Extract the [x, y] coordinate from the center of the cell holding the provided text.  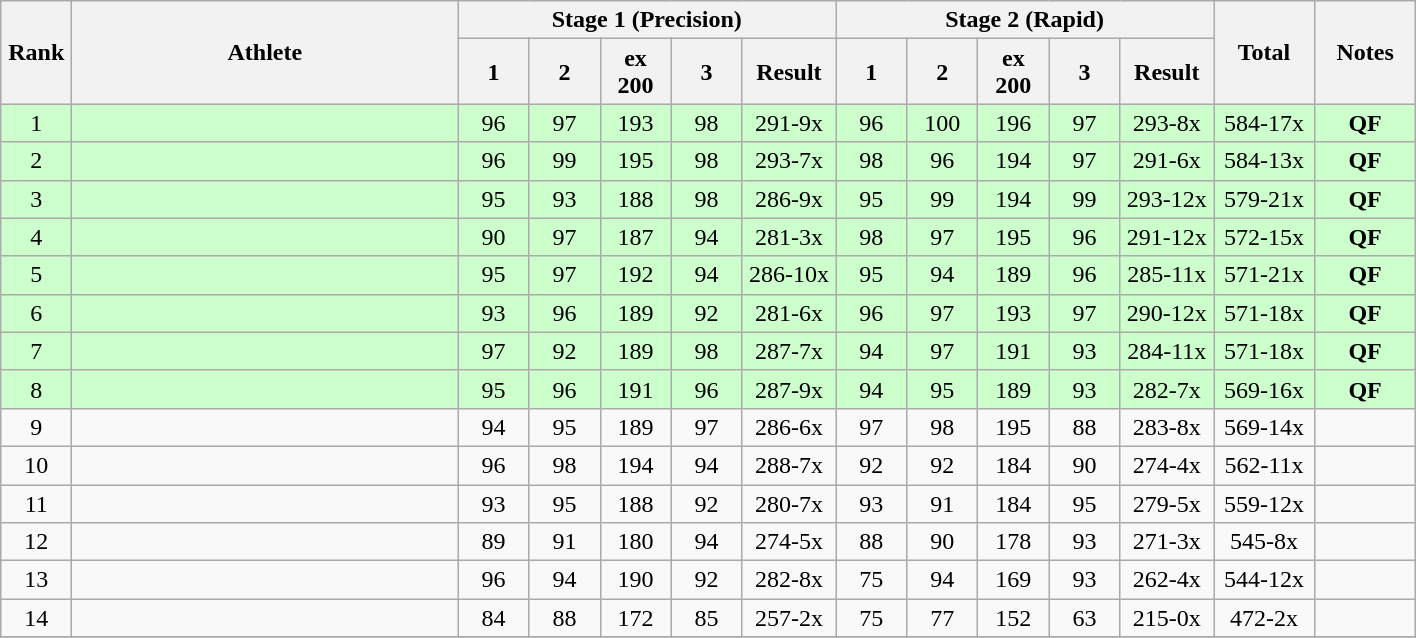
545-8x [1264, 542]
89 [494, 542]
Stage 2 (Rapid) [1025, 20]
Total [1264, 52]
284-11x [1167, 351]
472-2x [1264, 618]
196 [1014, 123]
180 [636, 542]
291-9x [789, 123]
544-12x [1264, 580]
286-9x [789, 199]
4 [36, 237]
287-7x [789, 351]
291-12x [1167, 237]
Athlete [265, 52]
100 [942, 123]
77 [942, 618]
178 [1014, 542]
288-7x [789, 465]
Notes [1366, 52]
257-2x [789, 618]
291-6x [1167, 161]
559-12x [1264, 503]
262-4x [1167, 580]
572-15x [1264, 237]
293-8x [1167, 123]
274-4x [1167, 465]
282-8x [789, 580]
287-9x [789, 389]
8 [36, 389]
13 [36, 580]
281-6x [789, 313]
63 [1084, 618]
Rank [36, 52]
85 [706, 618]
84 [494, 618]
6 [36, 313]
274-5x [789, 542]
172 [636, 618]
152 [1014, 618]
12 [36, 542]
279-5x [1167, 503]
286-6x [789, 427]
280-7x [789, 503]
215-0x [1167, 618]
10 [36, 465]
187 [636, 237]
9 [36, 427]
579-21x [1264, 199]
285-11x [1167, 275]
293-7x [789, 161]
571-21x [1264, 275]
562-11x [1264, 465]
271-3x [1167, 542]
192 [636, 275]
569-16x [1264, 389]
14 [36, 618]
286-10x [789, 275]
569-14x [1264, 427]
293-12x [1167, 199]
11 [36, 503]
190 [636, 580]
584-13x [1264, 161]
Stage 1 (Precision) [647, 20]
5 [36, 275]
283-8x [1167, 427]
281-3x [789, 237]
282-7x [1167, 389]
169 [1014, 580]
290-12x [1167, 313]
7 [36, 351]
584-17x [1264, 123]
